Find where the given text appears and provide that cell's center as [x, y] coordinate. 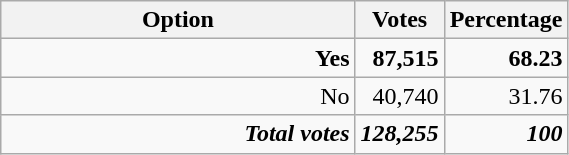
Percentage [506, 20]
No [178, 96]
40,740 [400, 96]
Yes [178, 58]
Total votes [178, 134]
128,255 [400, 134]
100 [506, 134]
87,515 [400, 58]
68.23 [506, 58]
Option [178, 20]
31.76 [506, 96]
Votes [400, 20]
